Search for the cell housing the specified text and yield its [x, y] center coordinate. 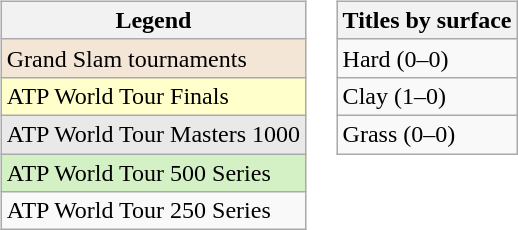
Legend [153, 20]
Hard (0–0) [427, 58]
Clay (1–0) [427, 96]
Grand Slam tournaments [153, 58]
ATP World Tour Finals [153, 96]
ATP World Tour 250 Series [153, 211]
Titles by surface [427, 20]
ATP World Tour 500 Series [153, 173]
Grass (0–0) [427, 134]
ATP World Tour Masters 1000 [153, 134]
